Determine the (X, Y) coordinate at the center of the cell enclosing the given text.  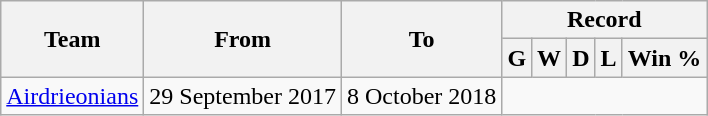
Win % (664, 58)
Record (604, 20)
Team (72, 39)
D (581, 58)
From (243, 39)
8 October 2018 (421, 96)
Airdrieonians (72, 96)
G (517, 58)
29 September 2017 (243, 96)
W (550, 58)
To (421, 39)
L (608, 58)
